Find where the given text appears and provide that cell's center as [x, y] coordinate. 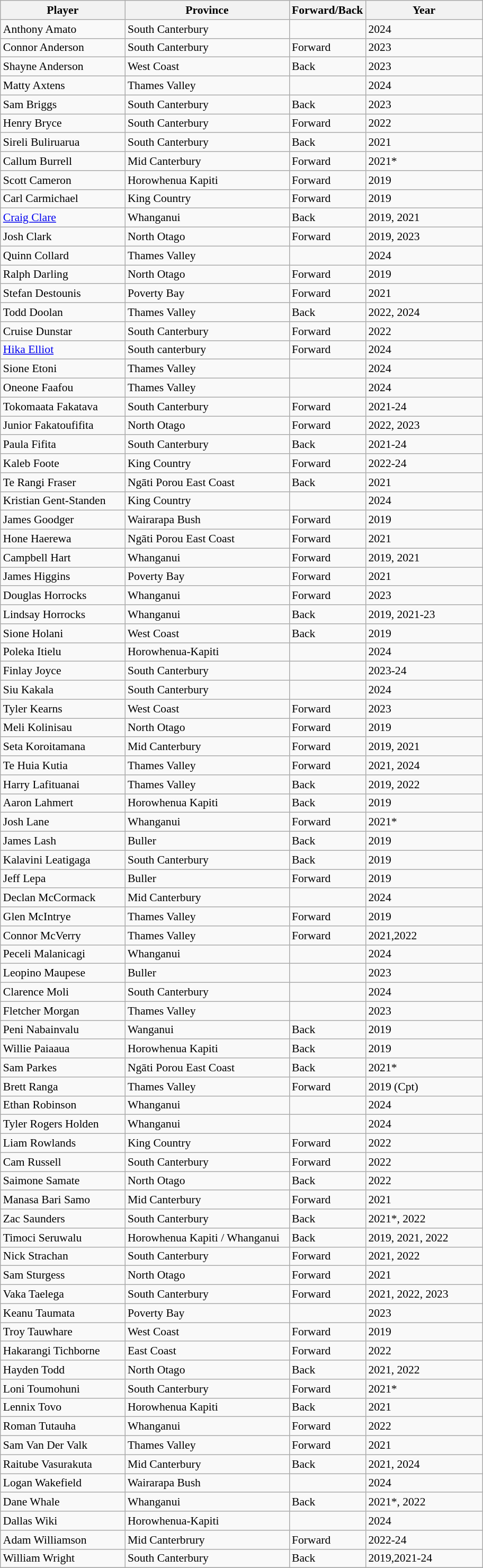
2022, 2024 [424, 312]
2019, 2022 [424, 785]
Manasa Bari Samo [62, 1200]
Kaleb Foote [62, 463]
Connor McVerry [62, 936]
Mid Canterbrury [207, 1540]
South canterbury [207, 350]
Dane Whale [62, 1502]
2022, 2023 [424, 426]
Kristian Gent-Standen [62, 501]
Ralph Darling [62, 275]
Sam Van Der Valk [62, 1446]
Peni Nabainvalu [62, 1030]
William Wright [62, 1558]
Brett Ranga [62, 1087]
Tokomaata Fakatava [62, 407]
Sam Briggs [62, 104]
Sam Sturgess [62, 1275]
2019,2021-24 [424, 1558]
Roman Tutauha [62, 1426]
Wanganui [207, 1030]
East Coast [207, 1351]
Hika Elliot [62, 350]
2019, 2021, 2022 [424, 1238]
Finlay Joyce [62, 671]
2019, 2023 [424, 237]
Declan McCormack [62, 898]
Horowhenua Kapiti / Whanganui [207, 1238]
Seta Koroitamana [62, 747]
Paula Fifita [62, 445]
Lennix Tovo [62, 1407]
Te Huia Kutia [62, 765]
Aaron Lahmert [62, 803]
Peceli Malanicagi [62, 954]
Harry Lafituanai [62, 785]
Sione Etoni [62, 369]
Vaka Taelega [62, 1294]
Kalavini Leatigaga [62, 860]
Tyler Rogers Holden [62, 1124]
Anthony Amato [62, 29]
Josh Lane [62, 822]
Adam Williamson [62, 1540]
Callum Burrell [62, 161]
Zac Saunders [62, 1219]
2019, 2021-23 [424, 614]
Year [424, 10]
Siu Kakala [62, 690]
2021,2022 [424, 936]
Saimone Samate [62, 1181]
Scott Cameron [62, 180]
Quinn Collard [62, 256]
Fletcher Morgan [62, 1011]
Hone Haerewa [62, 539]
Keanu Taumata [62, 1313]
Oneone Faafou [62, 388]
Liam Rowlands [62, 1143]
James Higgins [62, 577]
Josh Clark [62, 237]
Clarence Moli [62, 992]
Sam Parkes [62, 1068]
Craig Clare [62, 218]
Province [207, 10]
Hayden Todd [62, 1370]
Tyler Kearns [62, 709]
Te Rangi Fraser [62, 482]
Connor Anderson [62, 48]
2019 (Cpt) [424, 1087]
Timoci Seruwalu [62, 1238]
Player [62, 10]
Sione Holani [62, 633]
Loni Toumohuni [62, 1389]
Sireli Buliruarua [62, 143]
Lindsay Horrocks [62, 614]
Meli Kolinisau [62, 728]
2023-24 [424, 671]
Poleka Itielu [62, 652]
Cruise Dunstar [62, 331]
Shayne Anderson [62, 67]
Hakarangi Tichborne [62, 1351]
James Lash [62, 841]
Troy Tauwhare [62, 1332]
2021, 2022, 2023 [424, 1294]
Leopino Maupese [62, 973]
Matty Axtens [62, 86]
Campbell Hart [62, 558]
Carl Carmichael [62, 199]
Henry Bryce [62, 124]
Todd Doolan [62, 312]
Willie Paiaaua [62, 1049]
Raitube Vasurakuta [62, 1464]
Logan Wakefield [62, 1483]
Glen McIntrye [62, 917]
Jeff Lepa [62, 879]
Ethan Robinson [62, 1105]
Junior Fakatoufifita [62, 426]
Stefan Destounis [62, 294]
Nick Strachan [62, 1256]
Dallas Wiki [62, 1521]
Douglas Horrocks [62, 596]
Cam Russell [62, 1162]
James Goodger [62, 520]
Forward/Back [327, 10]
